Identify which cell holds the provided text, then report its (x, y) central coordinate. 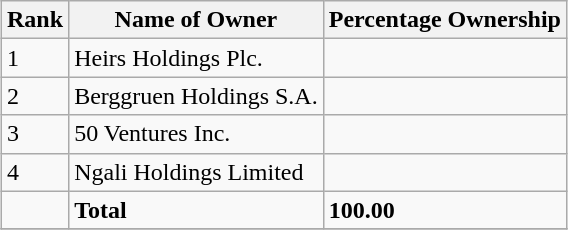
Berggruen Holdings S.A. (196, 96)
Name of Owner (196, 20)
Heirs Holdings Plc. (196, 58)
Total (196, 210)
Percentage Ownership (444, 20)
Ngali Holdings Limited (196, 172)
4 (36, 172)
3 (36, 134)
Rank (36, 20)
1 (36, 58)
100.00 (444, 210)
50 Ventures Inc. (196, 134)
2 (36, 96)
